Pinpoint the cell where the given text exists, returning its [x, y] midpoint coordinate. 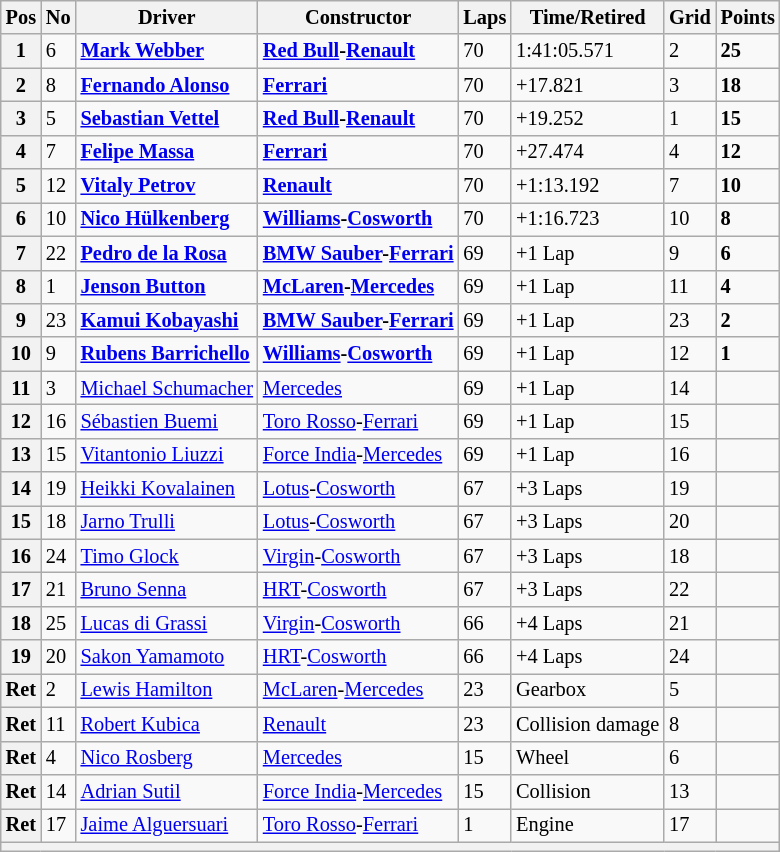
Jaime Alguersuari [167, 825]
Timo Glock [167, 556]
+17.821 [588, 85]
1:41:05.571 [588, 51]
Heikki Kovalainen [167, 489]
Nico Hülkenberg [167, 219]
Kamui Kobayashi [167, 320]
+1:16.723 [588, 219]
Constructor [358, 17]
Wheel [588, 758]
Points [748, 17]
Lewis Hamilton [167, 690]
Pos [21, 17]
Jenson Button [167, 287]
Vitaly Petrov [167, 186]
+27.474 [588, 152]
Felipe Massa [167, 152]
Adrian Sutil [167, 791]
+19.252 [588, 118]
Michael Schumacher [167, 388]
Vitantonio Liuzzi [167, 455]
Sébastien Buemi [167, 421]
Collision [588, 791]
Rubens Barrichello [167, 354]
Collision damage [588, 724]
Sebastian Vettel [167, 118]
Robert Kubica [167, 724]
Fernando Alonso [167, 85]
Pedro de la Rosa [167, 253]
Nico Rosberg [167, 758]
Engine [588, 825]
Lucas di Grassi [167, 623]
Time/Retired [588, 17]
Gearbox [588, 690]
No [58, 17]
Jarno Trulli [167, 522]
Sakon Yamamoto [167, 657]
+1:13.192 [588, 186]
Grid [690, 17]
Driver [167, 17]
Laps [484, 17]
Mark Webber [167, 51]
Bruno Senna [167, 589]
